Scan for the cell matching the given text and deliver its (X, Y) coordinate at center. 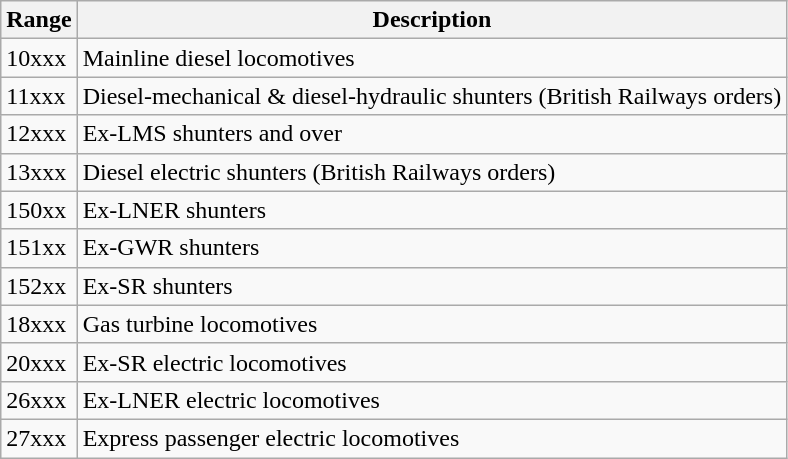
Description (432, 20)
13xxx (39, 172)
Diesel-mechanical & diesel-hydraulic shunters (British Railways orders) (432, 96)
Ex-GWR shunters (432, 248)
20xxx (39, 362)
26xxx (39, 400)
150xx (39, 210)
151xx (39, 248)
10xxx (39, 58)
27xxx (39, 438)
Ex-LNER electric locomotives (432, 400)
Gas turbine locomotives (432, 324)
18xxx (39, 324)
Mainline diesel locomotives (432, 58)
152xx (39, 286)
Ex-LNER shunters (432, 210)
Express passenger electric locomotives (432, 438)
12xxx (39, 134)
11xxx (39, 96)
Ex-LMS shunters and over (432, 134)
Ex-SR shunters (432, 286)
Ex-SR electric locomotives (432, 362)
Range (39, 20)
Diesel electric shunters (British Railways orders) (432, 172)
